For the text-containing cell, return its midpoint in [x, y] coordinate format. 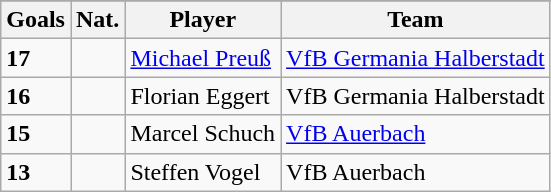
16 [36, 96]
Player [203, 20]
Goals [36, 20]
Michael Preuß [203, 58]
17 [36, 58]
Marcel Schuch [203, 134]
Team [416, 20]
Nat. [97, 20]
13 [36, 172]
15 [36, 134]
Steffen Vogel [203, 172]
Florian Eggert [203, 96]
